Return (x, y) of the center of cell containing provided text 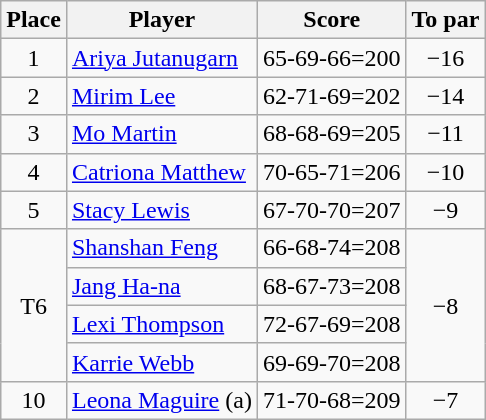
Ariya Jutanugarn (162, 58)
70-65-71=206 (332, 172)
−8 (446, 305)
−14 (446, 96)
69-69-70=208 (332, 362)
Jang Ha-na (162, 286)
−16 (446, 58)
68-68-69=205 (332, 134)
72-67-69=208 (332, 324)
66-68-74=208 (332, 248)
3 (34, 134)
To par (446, 20)
Mo Martin (162, 134)
62-71-69=202 (332, 96)
Karrie Webb (162, 362)
−9 (446, 210)
Player (162, 20)
Lexi Thompson (162, 324)
Leona Maguire (a) (162, 400)
2 (34, 96)
−10 (446, 172)
10 (34, 400)
−11 (446, 134)
Mirim Lee (162, 96)
4 (34, 172)
65-69-66=200 (332, 58)
67-70-70=207 (332, 210)
−7 (446, 400)
Shanshan Feng (162, 248)
Catriona Matthew (162, 172)
Stacy Lewis (162, 210)
Score (332, 20)
71-70-68=209 (332, 400)
68-67-73=208 (332, 286)
5 (34, 210)
Place (34, 20)
T6 (34, 305)
1 (34, 58)
